For the text-containing cell, return its midpoint in (X, Y) coordinate format. 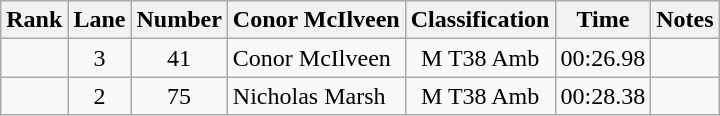
75 (179, 96)
Number (179, 20)
2 (100, 96)
Lane (100, 20)
Classification (480, 20)
00:26.98 (603, 58)
Nicholas Marsh (316, 96)
3 (100, 58)
Time (603, 20)
Rank (34, 20)
00:28.38 (603, 96)
Notes (685, 20)
41 (179, 58)
